Pinpoint the cell where the given text exists, returning its [X, Y] midpoint coordinate. 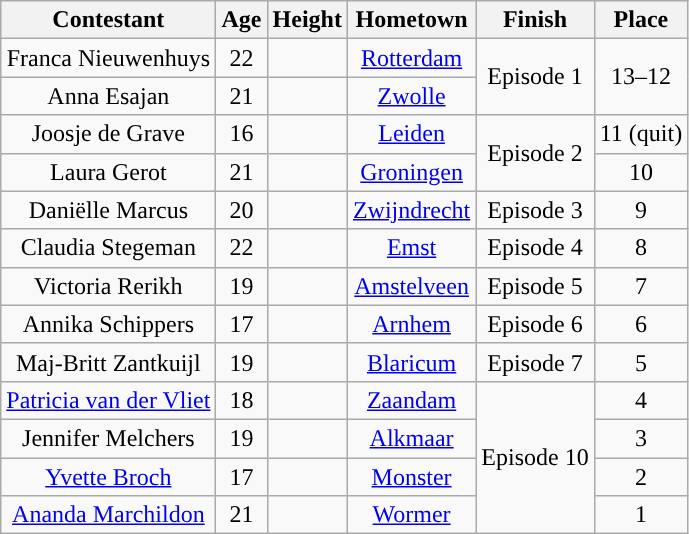
Episode 5 [535, 286]
Jennifer Melchers [108, 438]
Episode 6 [535, 324]
Patricia van der Vliet [108, 400]
10 [640, 172]
1 [640, 515]
9 [640, 210]
Alkmaar [411, 438]
Zwijndrecht [411, 210]
Yvette Broch [108, 477]
Age [242, 20]
Monster [411, 477]
Maj-Britt Zantkuijl [108, 362]
Leiden [411, 134]
Episode 4 [535, 248]
Episode 1 [535, 77]
5 [640, 362]
Joosje de Grave [108, 134]
Finish [535, 20]
Blaricum [411, 362]
Place [640, 20]
2 [640, 477]
Height [307, 20]
Episode 10 [535, 457]
13–12 [640, 77]
16 [242, 134]
Zaandam [411, 400]
Daniëlle Marcus [108, 210]
18 [242, 400]
4 [640, 400]
11 (quit) [640, 134]
Claudia Stegeman [108, 248]
Rotterdam [411, 58]
3 [640, 438]
Laura Gerot [108, 172]
Episode 3 [535, 210]
Contestant [108, 20]
Victoria Rerikh [108, 286]
Arnhem [411, 324]
Anna Esajan [108, 96]
20 [242, 210]
Zwolle [411, 96]
Episode 7 [535, 362]
Episode 2 [535, 153]
Ananda Marchildon [108, 515]
7 [640, 286]
Hometown [411, 20]
6 [640, 324]
Wormer [411, 515]
Franca Nieuwenhuys [108, 58]
Annika Schippers [108, 324]
Emst [411, 248]
8 [640, 248]
Amstelveen [411, 286]
Groningen [411, 172]
